Capture the cell that displays the provided text and extract its (x, y) central coordinate. 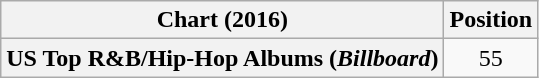
US Top R&B/Hip-Hop Albums (Billboard) (222, 58)
55 (491, 58)
Position (491, 20)
Chart (2016) (222, 20)
